Return the (X, Y) coordinate for the center point of the cell that contains the specified text.  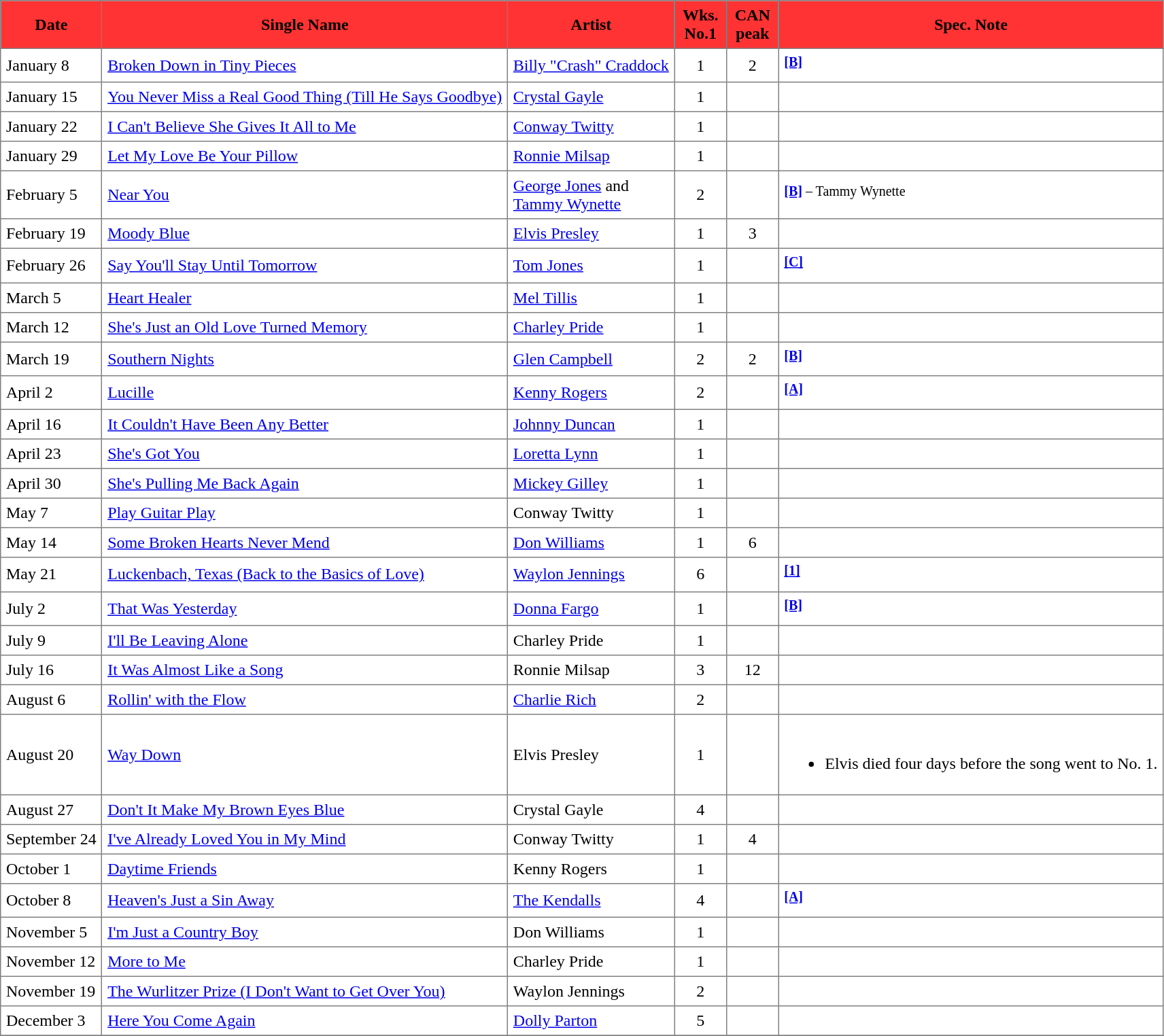
October 8 (52, 901)
November 19 (52, 992)
Say You'll Stay Until Tomorrow (305, 266)
Broken Down in Tiny Pieces (305, 65)
Near You (305, 195)
Don't It Make My Brown Eyes Blue (305, 810)
Date (52, 24)
August 20 (52, 755)
February 5 (52, 195)
Lucille (305, 393)
Elvis died four days before the song went to No. 1. (971, 755)
Heaven's Just a Sin Away (305, 901)
She's Just an Old Love Turned Memory (305, 327)
July 9 (52, 640)
It Couldn't Have Been Any Better (305, 425)
April 23 (52, 454)
January 29 (52, 156)
12 (753, 670)
October 1 (52, 869)
Dolly Parton (592, 1021)
January 15 (52, 97)
March 5 (52, 298)
[1] (971, 574)
August 27 (52, 810)
Luckenbach, Texas (Back to the Basics of Love) (305, 574)
She's Pulling Me Back Again (305, 484)
April 30 (52, 484)
Single Name (305, 24)
I Can't Believe She Gives It All to Me (305, 127)
Glen Campbell (592, 359)
That Was Yesterday (305, 608)
Wks. No.1 (700, 24)
January 8 (52, 65)
More to Me (305, 962)
Moody Blue (305, 234)
February 26 (52, 266)
Charlie Rich (592, 700)
[C] (971, 266)
April 16 (52, 425)
Mickey Gilley (592, 484)
George Jones andTammy Wynette (592, 195)
Donna Fargo (592, 608)
Let My Love Be Your Pillow (305, 156)
May 14 (52, 543)
Johnny Duncan (592, 425)
5 (700, 1021)
April 2 (52, 393)
The Kendalls (592, 901)
Here You Come Again (305, 1021)
May 21 (52, 574)
February 19 (52, 234)
Southern Nights (305, 359)
You Never Miss a Real Good Thing (Till He Says Goodbye) (305, 97)
January 22 (52, 127)
CAN peak (753, 24)
Some Broken Hearts Never Mend (305, 543)
March 19 (52, 359)
I'll Be Leaving Alone (305, 640)
March 12 (52, 327)
Tom Jones (592, 266)
May 7 (52, 513)
Daytime Friends (305, 869)
Spec. Note (971, 24)
Way Down (305, 755)
December 3 (52, 1021)
[B] – Tammy Wynette (971, 195)
Mel Tillis (592, 298)
It Was Almost Like a Song (305, 670)
Rollin' with the Flow (305, 700)
Artist (592, 24)
November 12 (52, 962)
September 24 (52, 840)
Loretta Lynn (592, 454)
November 5 (52, 933)
July 16 (52, 670)
Play Guitar Play (305, 513)
July 2 (52, 608)
I've Already Loved You in My Mind (305, 840)
Heart Healer (305, 298)
She's Got You (305, 454)
The Wurlitzer Prize (I Don't Want to Get Over You) (305, 992)
Billy "Crash" Craddock (592, 65)
August 6 (52, 700)
I'm Just a Country Boy (305, 933)
